Provide the [X, Y] coordinate of the cell's center where the given text is located.  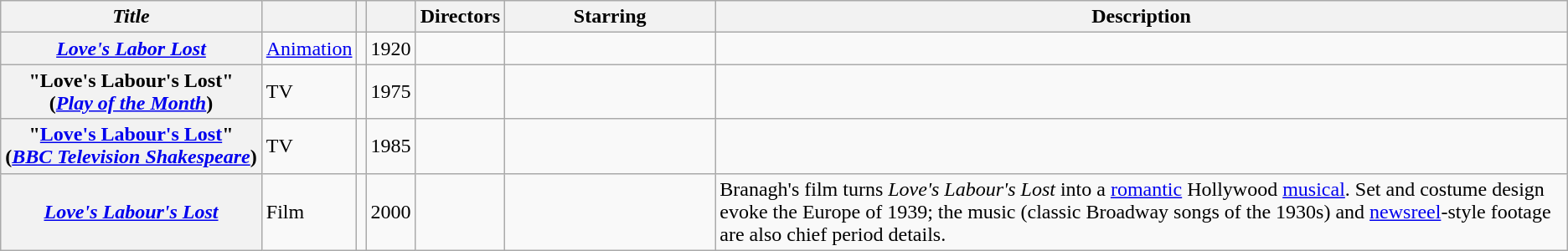
"Love's Labour's Lost"(BBC Television Shakespeare) [132, 146]
Love's Labour's Lost [132, 212]
Film [309, 212]
2000 [390, 212]
Starring [610, 17]
Love's Labor Lost [132, 49]
Animation [309, 49]
Directors [461, 17]
1975 [390, 92]
Title [132, 17]
1985 [390, 146]
Description [1142, 17]
"Love's Labour's Lost"(Play of the Month) [132, 92]
1920 [390, 49]
